Search for the cell housing the specified text and yield its (X, Y) center coordinate. 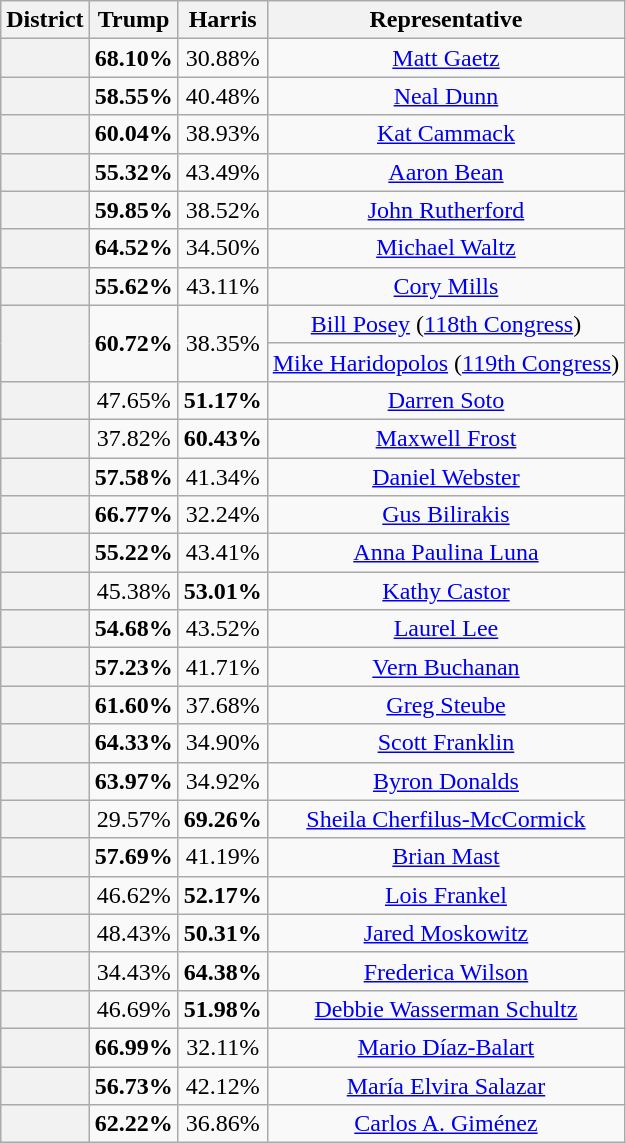
60.43% (222, 438)
64.33% (134, 743)
Vern Buchanan (446, 667)
34.92% (222, 781)
42.12% (222, 1085)
Michael Waltz (446, 248)
50.31% (222, 933)
53.01% (222, 591)
29.57% (134, 819)
46.69% (134, 1009)
Gus Bilirakis (446, 515)
58.55% (134, 96)
Greg Steube (446, 705)
Darren Soto (446, 400)
43.49% (222, 172)
Mario Díaz-Balart (446, 1047)
41.71% (222, 667)
62.22% (134, 1124)
Harris (222, 20)
63.97% (134, 781)
51.17% (222, 400)
Lois Frankel (446, 895)
María Elvira Salazar (446, 1085)
47.65% (134, 400)
34.90% (222, 743)
64.52% (134, 248)
Daniel Webster (446, 477)
Matt Gaetz (446, 58)
Kathy Castor (446, 591)
Aaron Bean (446, 172)
37.68% (222, 705)
Representative (446, 20)
54.68% (134, 629)
55.22% (134, 553)
Jared Moskowitz (446, 933)
46.62% (134, 895)
41.19% (222, 857)
37.82% (134, 438)
57.69% (134, 857)
43.11% (222, 286)
56.73% (134, 1085)
66.77% (134, 515)
57.23% (134, 667)
60.04% (134, 134)
52.17% (222, 895)
District (45, 20)
Cory Mills (446, 286)
40.48% (222, 96)
45.38% (134, 591)
John Rutherford (446, 210)
43.41% (222, 553)
68.10% (134, 58)
32.11% (222, 1047)
55.32% (134, 172)
Neal Dunn (446, 96)
Sheila Cherfilus-McCormick (446, 819)
Carlos A. Giménez (446, 1124)
Debbie Wasserman Schultz (446, 1009)
41.34% (222, 477)
57.58% (134, 477)
51.98% (222, 1009)
38.52% (222, 210)
34.43% (134, 971)
Byron Donalds (446, 781)
38.93% (222, 134)
38.35% (222, 343)
Maxwell Frost (446, 438)
Kat Cammack (446, 134)
Mike Haridopolos (119th Congress) (446, 362)
32.24% (222, 515)
55.62% (134, 286)
Bill Posey (118th Congress) (446, 324)
30.88% (222, 58)
Scott Franklin (446, 743)
Trump (134, 20)
Laurel Lee (446, 629)
64.38% (222, 971)
Brian Mast (446, 857)
61.60% (134, 705)
48.43% (134, 933)
69.26% (222, 819)
66.99% (134, 1047)
Anna Paulina Luna (446, 553)
43.52% (222, 629)
36.86% (222, 1124)
Frederica Wilson (446, 971)
60.72% (134, 343)
34.50% (222, 248)
59.85% (134, 210)
